Return the [x, y] coordinate for the center point of the cell that contains the specified text.  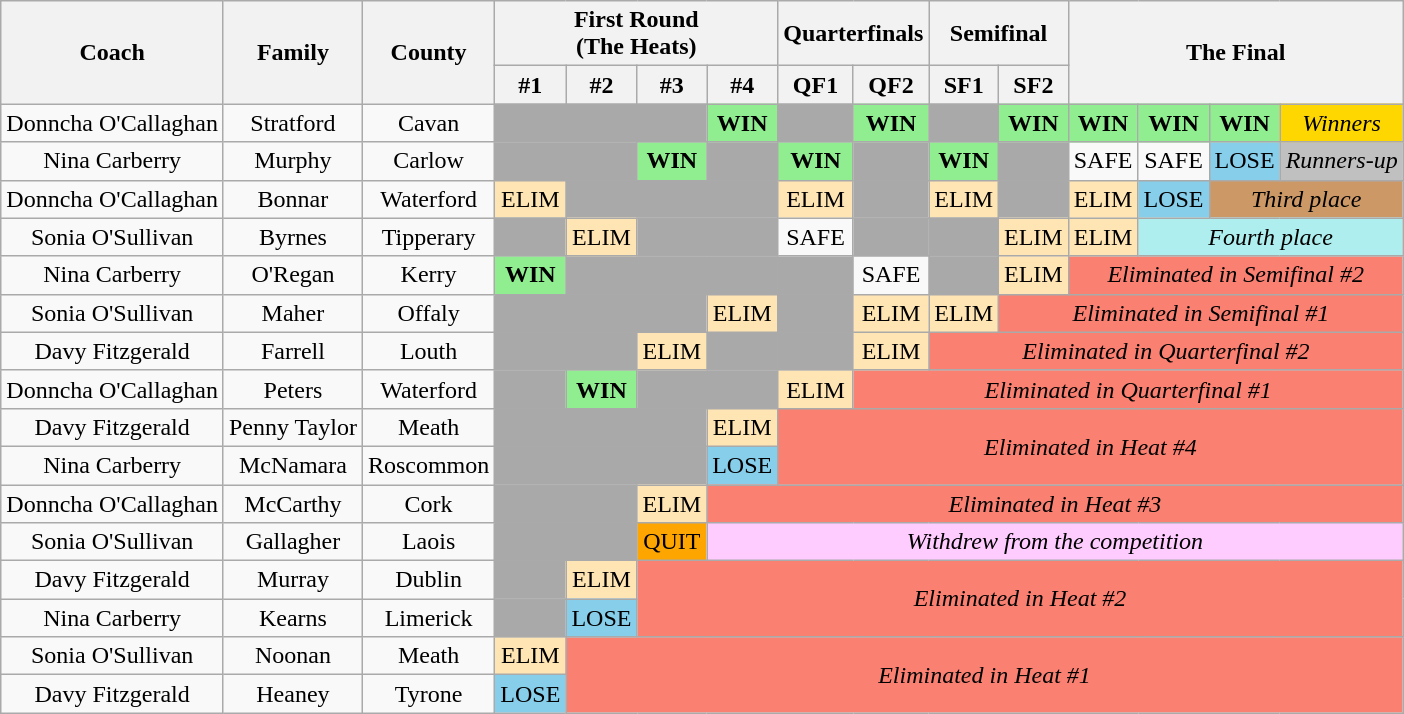
Tyrone [428, 694]
Limerick [428, 618]
Murray [292, 580]
Laois [428, 542]
Heaney [292, 694]
Byrnes [292, 237]
Bonnar [292, 199]
Eliminated in Quarterfinal #1 [1128, 389]
Winners [1342, 123]
Offaly [428, 313]
SF1 [964, 85]
Gallagher [292, 542]
The Final [1236, 52]
Farrell [292, 351]
Eliminated in Heat #3 [1055, 503]
Louth [428, 351]
QF1 [816, 85]
QUIT [672, 542]
Tipperary [428, 237]
Fourth place [1270, 237]
O'Regan [292, 275]
Eliminated in Heat #1 [984, 675]
Runners-up [1342, 161]
Eliminated in Quarterfinal #2 [1166, 351]
Family [292, 52]
Coach [112, 52]
Withdrew from the competition [1055, 542]
Noonan [292, 656]
First Round(The Heats) [636, 34]
#2 [602, 85]
Peters [292, 389]
QF2 [891, 85]
Carlow [428, 161]
Eliminated in Heat #4 [1090, 446]
McNamara [292, 465]
Murphy [292, 161]
Quarterfinals [854, 34]
Kerry [428, 275]
Semifinal [998, 34]
Kearns [292, 618]
McCarthy [292, 503]
County [428, 52]
#4 [742, 85]
Maher [292, 313]
#1 [530, 85]
SF2 [1034, 85]
Cavan [428, 123]
#3 [672, 85]
Roscommon [428, 465]
Stratford [292, 123]
Eliminated in Semifinal #2 [1236, 275]
Penny Taylor [292, 427]
Third place [1306, 199]
Dublin [428, 580]
Eliminated in Semifinal #1 [1202, 313]
Eliminated in Heat #2 [1020, 599]
Cork [428, 503]
